Capture the cell that displays the provided text and extract its (x, y) central coordinate. 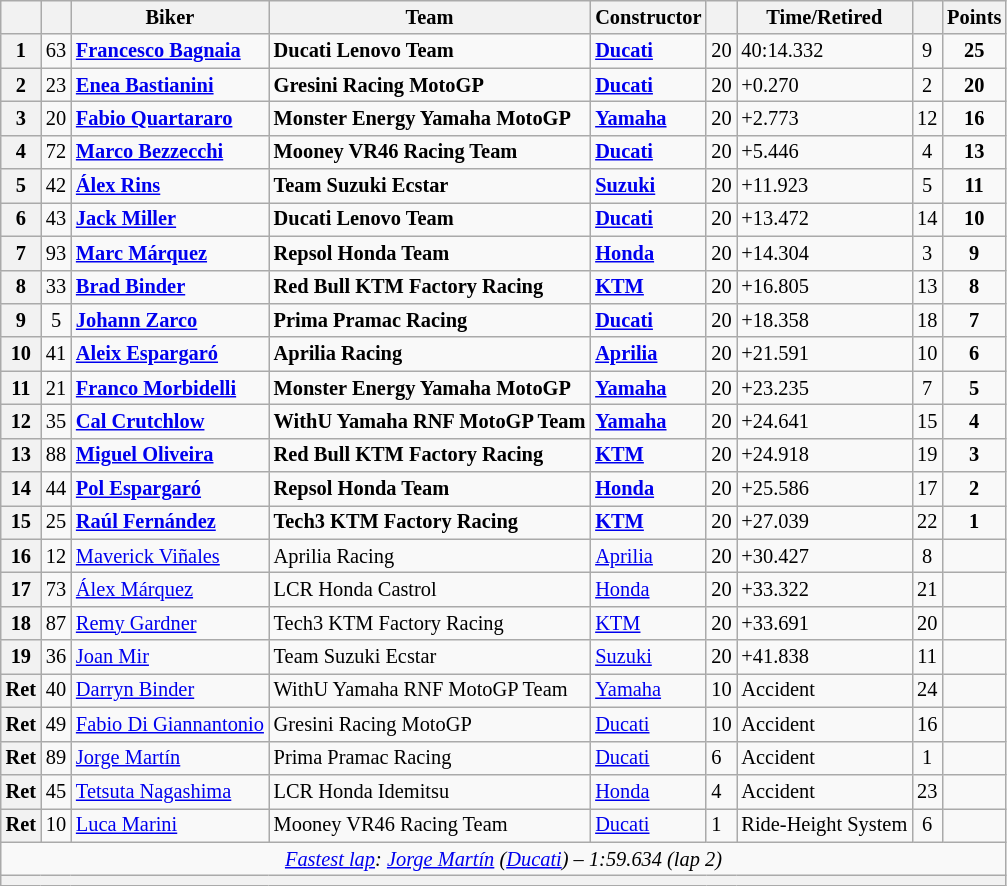
40 (56, 690)
Miguel Oliveira (170, 455)
LCR Honda Castrol (430, 589)
Franco Morbidelli (170, 388)
Fastest lap: Jorge Martín (Ducati) – 1:59.634 (lap 2) (504, 859)
+14.304 (824, 253)
87 (56, 623)
42 (56, 186)
Álex Rins (170, 186)
Cal Crutchlow (170, 421)
+41.838 (824, 657)
Biker (170, 17)
Raúl Fernández (170, 522)
+5.446 (824, 152)
Pol Espargaró (170, 489)
Enea Bastianini (170, 85)
+23.235 (824, 388)
72 (56, 152)
Team (430, 17)
+25.586 (824, 489)
93 (56, 253)
89 (56, 758)
Maverick Viñales (170, 556)
Álex Márquez (170, 589)
22 (927, 522)
+24.918 (824, 455)
49 (56, 724)
40:14.332 (824, 51)
Aleix Espargaró (170, 354)
+24.641 (824, 421)
Jack Miller (170, 219)
+33.322 (824, 589)
+16.805 (824, 287)
Fabio Quartararo (170, 118)
45 (56, 791)
LCR Honda Idemitsu (430, 791)
88 (56, 455)
+0.270 (824, 85)
Joan Mir (170, 657)
+27.039 (824, 522)
36 (56, 657)
41 (56, 354)
43 (56, 219)
44 (56, 489)
Fabio Di Giannantonio (170, 724)
+30.427 (824, 556)
Tetsuta Nagashima (170, 791)
Marco Bezzecchi (170, 152)
Ride-Height System (824, 825)
63 (56, 51)
Time/Retired (824, 17)
73 (56, 589)
Points (974, 17)
+2.773 (824, 118)
+33.691 (824, 623)
24 (927, 690)
Brad Binder (170, 287)
35 (56, 421)
Jorge Martín (170, 758)
Constructor (648, 17)
+18.358 (824, 320)
33 (56, 287)
Luca Marini (170, 825)
Remy Gardner (170, 623)
+11.923 (824, 186)
Johann Zarco (170, 320)
+21.591 (824, 354)
Marc Márquez (170, 253)
Darryn Binder (170, 690)
Francesco Bagnaia (170, 51)
+13.472 (824, 219)
